Provide the (X, Y) coordinate of the cell's center where the given text is located.  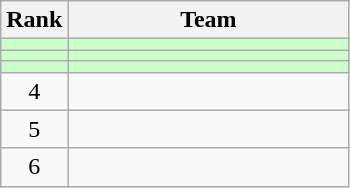
4 (34, 91)
5 (34, 129)
Team (208, 20)
6 (34, 167)
Rank (34, 20)
